Extract the (X, Y) coordinate from the center of the cell holding the provided text.  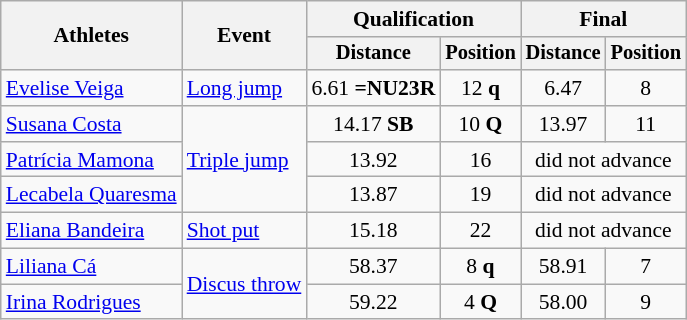
11 (646, 124)
7 (646, 267)
22 (480, 231)
Event (244, 36)
Qualification (413, 19)
14.17 SB (373, 124)
58.00 (564, 302)
13.97 (564, 124)
Susana Costa (92, 124)
59.22 (373, 302)
6.47 (564, 88)
58.37 (373, 267)
8 (646, 88)
Final (604, 19)
10 Q (480, 124)
58.91 (564, 267)
9 (646, 302)
Discus throw (244, 284)
Triple jump (244, 160)
12 q (480, 88)
4 Q (480, 302)
8 q (480, 267)
13.87 (373, 195)
Long jump (244, 88)
Liliana Cá (92, 267)
Evelise Veiga (92, 88)
Eliana Bandeira (92, 231)
Shot put (244, 231)
15.18 (373, 231)
Lecabela Quaresma (92, 195)
Patrícia Mamona (92, 160)
19 (480, 195)
Irina Rodrigues (92, 302)
6.61 =NU23R (373, 88)
Athletes (92, 36)
13.92 (373, 160)
16 (480, 160)
